Identify which cell holds the provided text, then report its (X, Y) central coordinate. 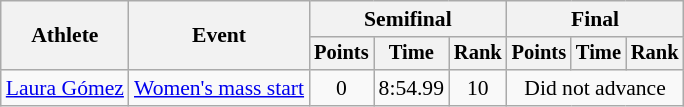
Final (596, 19)
Did not advance (596, 88)
Event (219, 36)
Laura Gómez (65, 88)
Athlete (65, 36)
10 (478, 88)
Women's mass start (219, 88)
Semifinal (408, 19)
8:54.99 (412, 88)
0 (341, 88)
